Detect which cell encompasses the target text, then output its [X, Y] center coordinate. 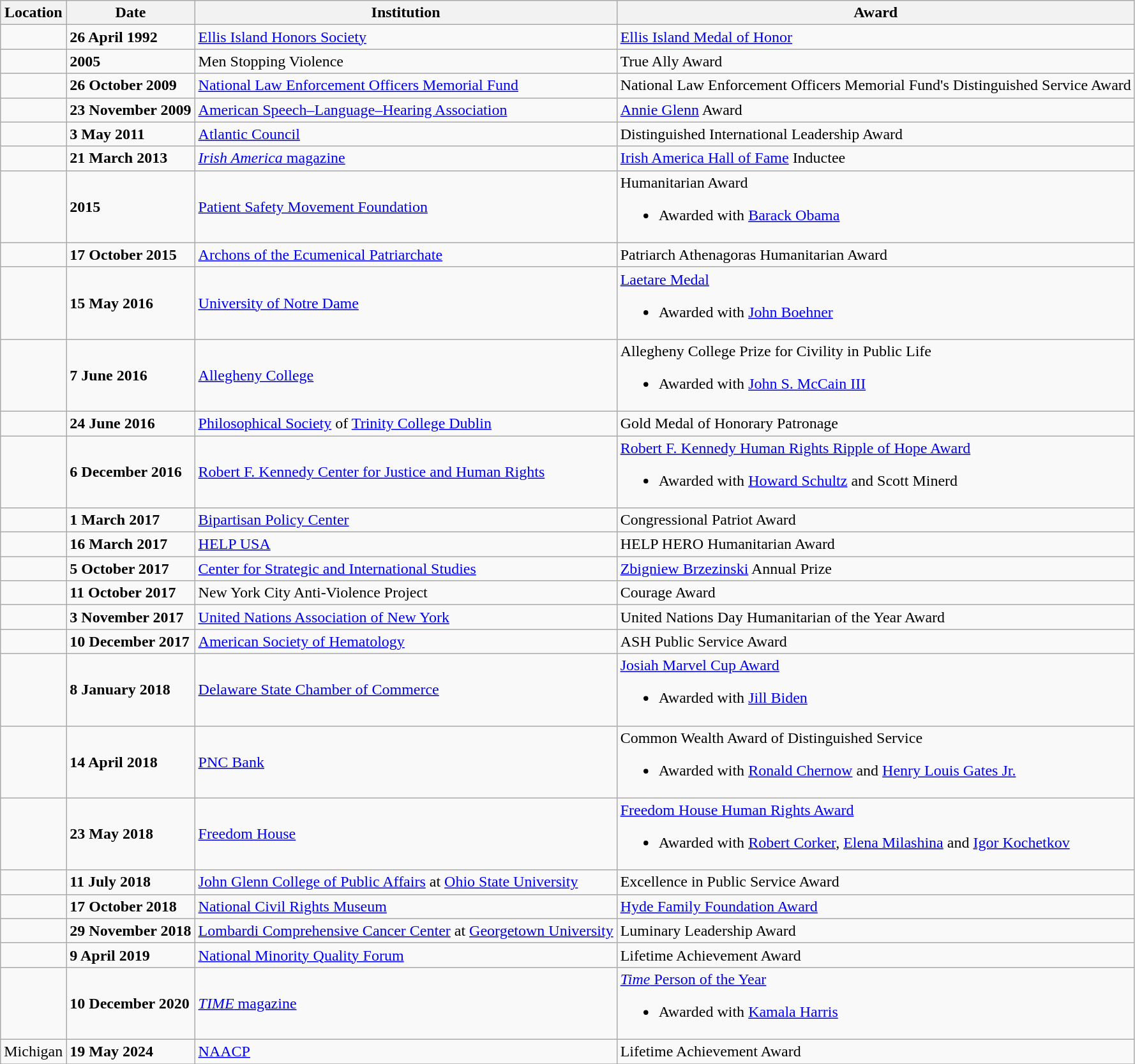
Freedom House [406, 834]
5 October 2017 [130, 569]
Freedom House Human Rights AwardAwarded with Robert Corker, Elena Milashina and Igor Kochetkov [876, 834]
26 April 1992 [130, 37]
24 June 2016 [130, 423]
True Ally Award [876, 61]
Delaware State Chamber of Commerce [406, 689]
Hyde Family Foundation Award [876, 906]
10 December 2020 [130, 1003]
Award [876, 13]
3 November 2017 [130, 617]
HELP USA [406, 544]
Zbigniew Brzezinski Annual Prize [876, 569]
Josiah Marvel Cup AwardAwarded with Jill Biden [876, 689]
National Law Enforcement Officers Memorial Fund's Distinguished Service Award [876, 86]
Philosophical Society of Trinity College Dublin [406, 423]
9 April 2019 [130, 955]
Gold Medal of Honorary Patronage [876, 423]
Archons of the Ecumenical Patriarchate [406, 255]
Excellence in Public Service Award [876, 882]
1 March 2017 [130, 520]
29 November 2018 [130, 931]
John Glenn College of Public Affairs at Ohio State University [406, 882]
Robert F. Kennedy Center for Justice and Human Rights [406, 471]
TIME magazine [406, 1003]
NAACP [406, 1051]
6 December 2016 [130, 471]
United Nations Day Humanitarian of the Year Award [876, 617]
Ellis Island Honors Society [406, 37]
3 May 2011 [130, 134]
Michigan [33, 1051]
Men Stopping Violence [406, 61]
26 October 2009 [130, 86]
HELP HERO Humanitarian Award [876, 544]
15 May 2016 [130, 303]
National Law Enforcement Officers Memorial Fund [406, 86]
Time Person of the YearAwarded with Kamala Harris [876, 1003]
PNC Bank [406, 762]
Laetare MedalAwarded with John Boehner [876, 303]
Bipartisan Policy Center [406, 520]
Luminary Leadership Award [876, 931]
14 April 2018 [130, 762]
Institution [406, 13]
ASH Public Service Award [876, 641]
2005 [130, 61]
Irish America magazine [406, 158]
Allegheny College Prize for Civility in Public LifeAwarded with John S. McCain III [876, 375]
19 May 2024 [130, 1051]
11 July 2018 [130, 882]
Humanitarian AwardAwarded with Barack Obama [876, 207]
8 January 2018 [130, 689]
Atlantic Council [406, 134]
23 November 2009 [130, 110]
Ellis Island Medal of Honor [876, 37]
16 March 2017 [130, 544]
Date [130, 13]
United Nations Association of New York [406, 617]
National Civil Rights Museum [406, 906]
National Minority Quality Forum [406, 955]
Courage Award [876, 593]
11 October 2017 [130, 593]
23 May 2018 [130, 834]
Patriarch Athenagoras Humanitarian Award [876, 255]
2015 [130, 207]
Center for Strategic and International Studies [406, 569]
Distinguished International Leadership Award [876, 134]
Robert F. Kennedy Human Rights Ripple of Hope AwardAwarded with Howard Schultz and Scott Minerd [876, 471]
American Society of Hematology [406, 641]
17 October 2018 [130, 906]
17 October 2015 [130, 255]
Patient Safety Movement Foundation [406, 207]
Irish America Hall of Fame Inductee [876, 158]
Congressional Patriot Award [876, 520]
University of Notre Dame [406, 303]
7 June 2016 [130, 375]
Common Wealth Award of Distinguished ServiceAwarded with Ronald Chernow and Henry Louis Gates Jr. [876, 762]
Annie Glenn Award [876, 110]
Allegheny College [406, 375]
10 December 2017 [130, 641]
New York City Anti-Violence Project [406, 593]
American Speech–Language–Hearing Association [406, 110]
Location [33, 13]
21 March 2013 [130, 158]
Lombardi Comprehensive Cancer Center at Georgetown University [406, 931]
